Pinpoint the cell where the given text exists, returning its (x, y) midpoint coordinate. 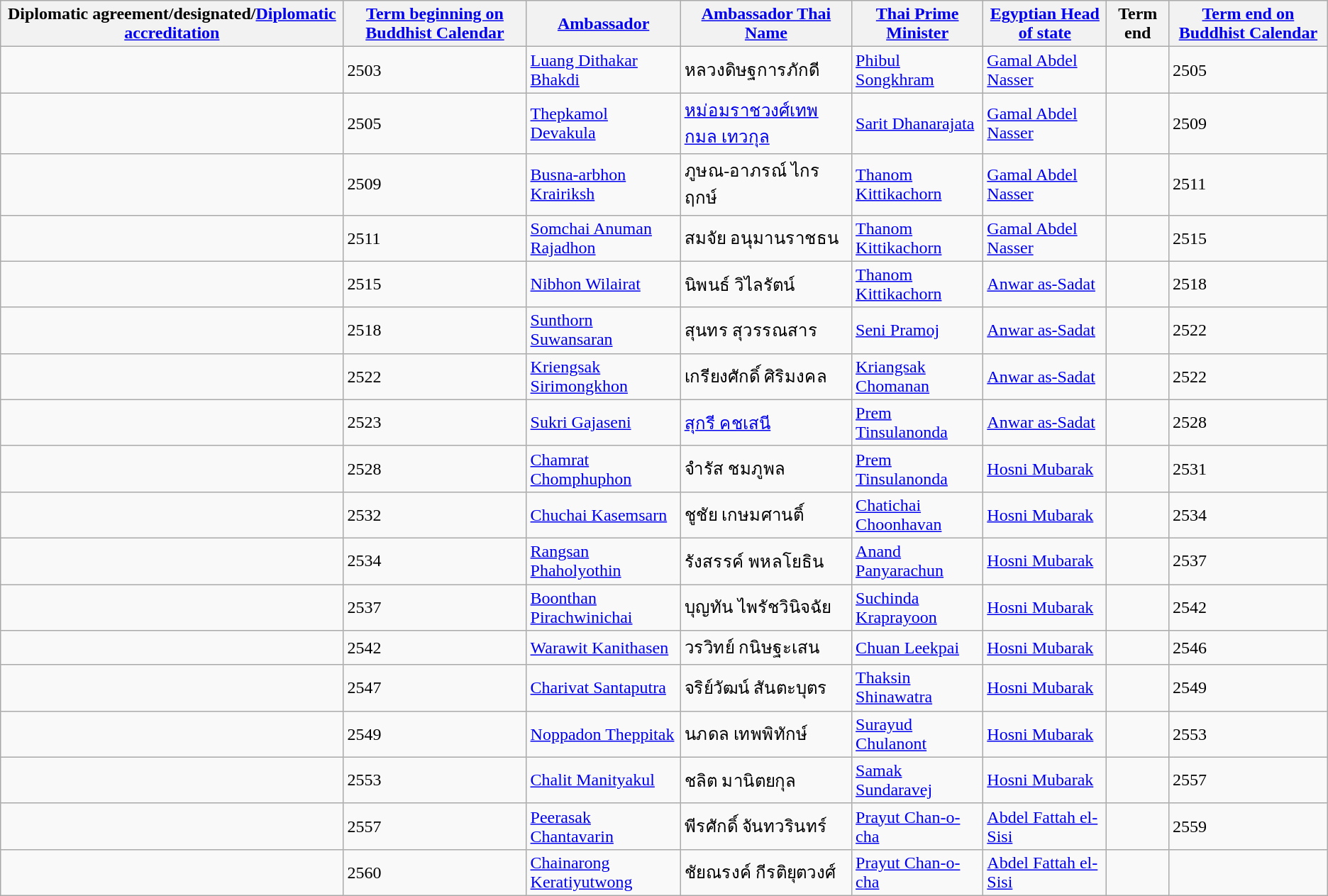
Warawit Kanithasen (603, 648)
Chainarong Keratiyutwong (603, 873)
Anand Panyarachun (918, 560)
นิพนธ์ วิไลรัตน์ (766, 284)
Thaksin Shinawatra (918, 688)
Suchinda Kraprayoon (918, 607)
Term end on Buddhist Calendar (1249, 24)
หลวงดิษฐการภักดี (766, 70)
รังสรรค์ พหลโยธิน (766, 560)
Kriengsak Sirimongkhon (603, 376)
ชัยณรงค์ กีรติยุตวงศ์ (766, 873)
Chamrat Chomphuphon (603, 468)
2560 (435, 873)
ชูชัย เกษมศานติ์ (766, 515)
วรวิทย์ กนิษฐะเสน (766, 648)
Kriangsak Chomanan (918, 376)
หม่อมราชวงศ์เทพกมล เทวกุล (766, 123)
นภดล เทพพิทักษ์ (766, 734)
Chatichai Choonhavan (918, 515)
Thai Prime Minister (918, 24)
Somchai Anuman Rajadhon (603, 238)
2546 (1249, 648)
จริย์วัฒน์ สันตะบุตร (766, 688)
Phibul Songkhram (918, 70)
Chalit Manityakul (603, 780)
พีรศักดิ์ จันทวรินทร์ (766, 826)
Charivat Santaputra (603, 688)
สมจัย อนุมานราชธน (766, 238)
Chuan Leekpai (918, 648)
Samak Sundaravej (918, 780)
Ambassador Thai Name (766, 24)
Luang Dithakar Bhakdi (603, 70)
Diplomatic agreement/designated/Diplomatic accreditation (172, 24)
2559 (1249, 826)
Ambassador (603, 24)
ชลิต มานิตยกุล (766, 780)
Surayud Chulanont (918, 734)
2531 (1249, 468)
Sukri Gajaseni (603, 423)
Rangsan Phaholyothin (603, 560)
2503 (435, 70)
ภูษณ-อาภรณ์ ไกรฤกษ์ (766, 184)
Nibhon Wilairat (603, 284)
Boonthan Pirachwinichai (603, 607)
สุกรี คชเสนี (766, 423)
บุญทัน ไพรัชวินิจฉัย (766, 607)
2532 (435, 515)
Chuchai Kasemsarn (603, 515)
เกรียงศักดิ์ ศิริมงคล (766, 376)
สุนทร สุวรรณสาร (766, 331)
Thepkamol Devakula (603, 123)
2523 (435, 423)
Term beginning on Buddhist Calendar (435, 24)
Egyptian Head of state (1045, 24)
Term end (1138, 24)
2547 (435, 688)
จำรัส ชมภูพล (766, 468)
Seni Pramoj (918, 331)
Peerasak Chantavarin (603, 826)
Noppadon Theppitak (603, 734)
Busna-arbhon Krairiksh (603, 184)
Sarit Dhanarajata (918, 123)
Sunthorn Suwansaran (603, 331)
